Scan for the cell matching the given text and deliver its (X, Y) coordinate at center. 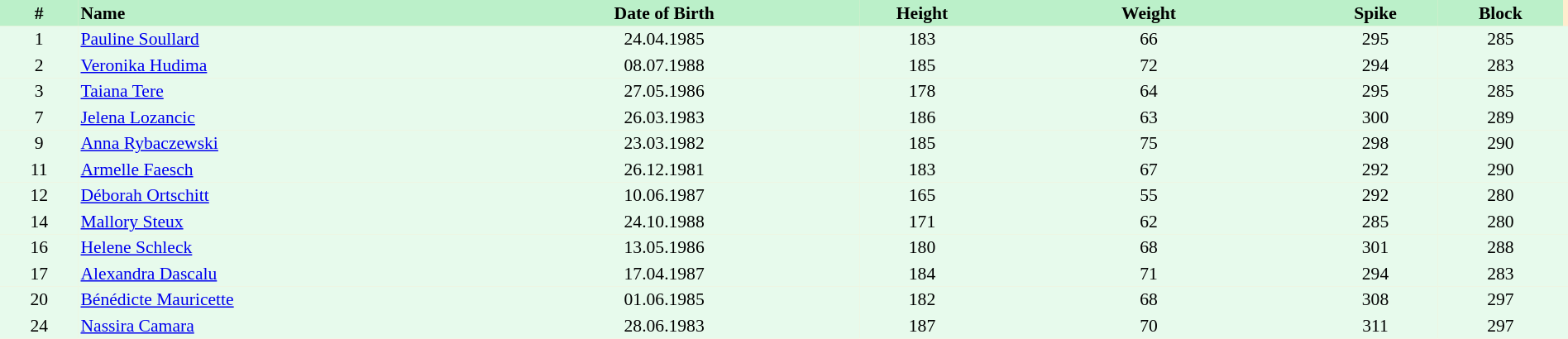
Anna Rybaczewski (273, 144)
71 (1150, 274)
13.05.1986 (664, 248)
16 (39, 248)
70 (1150, 326)
Helene Schleck (273, 248)
178 (921, 91)
24 (39, 326)
# (39, 13)
Veronika Hudima (273, 65)
62 (1150, 222)
180 (921, 248)
Mallory Steux (273, 222)
66 (1150, 40)
288 (1500, 248)
Block (1500, 13)
14 (39, 222)
182 (921, 299)
55 (1150, 195)
184 (921, 274)
08.07.1988 (664, 65)
64 (1150, 91)
72 (1150, 65)
Jelena Lozancic (273, 117)
301 (1374, 248)
Déborah Ortschitt (273, 195)
11 (39, 169)
Alexandra Dascalu (273, 274)
24.10.1988 (664, 222)
3 (39, 91)
Name (273, 13)
171 (921, 222)
Nassira Camara (273, 326)
12 (39, 195)
1 (39, 40)
165 (921, 195)
187 (921, 326)
Pauline Soullard (273, 40)
Spike (1374, 13)
Weight (1150, 13)
27.05.1986 (664, 91)
67 (1150, 169)
7 (39, 117)
20 (39, 299)
308 (1374, 299)
Bénédicte Mauricette (273, 299)
186 (921, 117)
Armelle Faesch (273, 169)
289 (1500, 117)
300 (1374, 117)
Taiana Tere (273, 91)
75 (1150, 144)
23.03.1982 (664, 144)
24.04.1985 (664, 40)
Date of Birth (664, 13)
10.06.1987 (664, 195)
17.04.1987 (664, 274)
26.12.1981 (664, 169)
298 (1374, 144)
311 (1374, 326)
26.03.1983 (664, 117)
2 (39, 65)
Height (921, 13)
63 (1150, 117)
28.06.1983 (664, 326)
01.06.1985 (664, 299)
17 (39, 274)
9 (39, 144)
